Identify which cell holds the provided text, then report its (x, y) central coordinate. 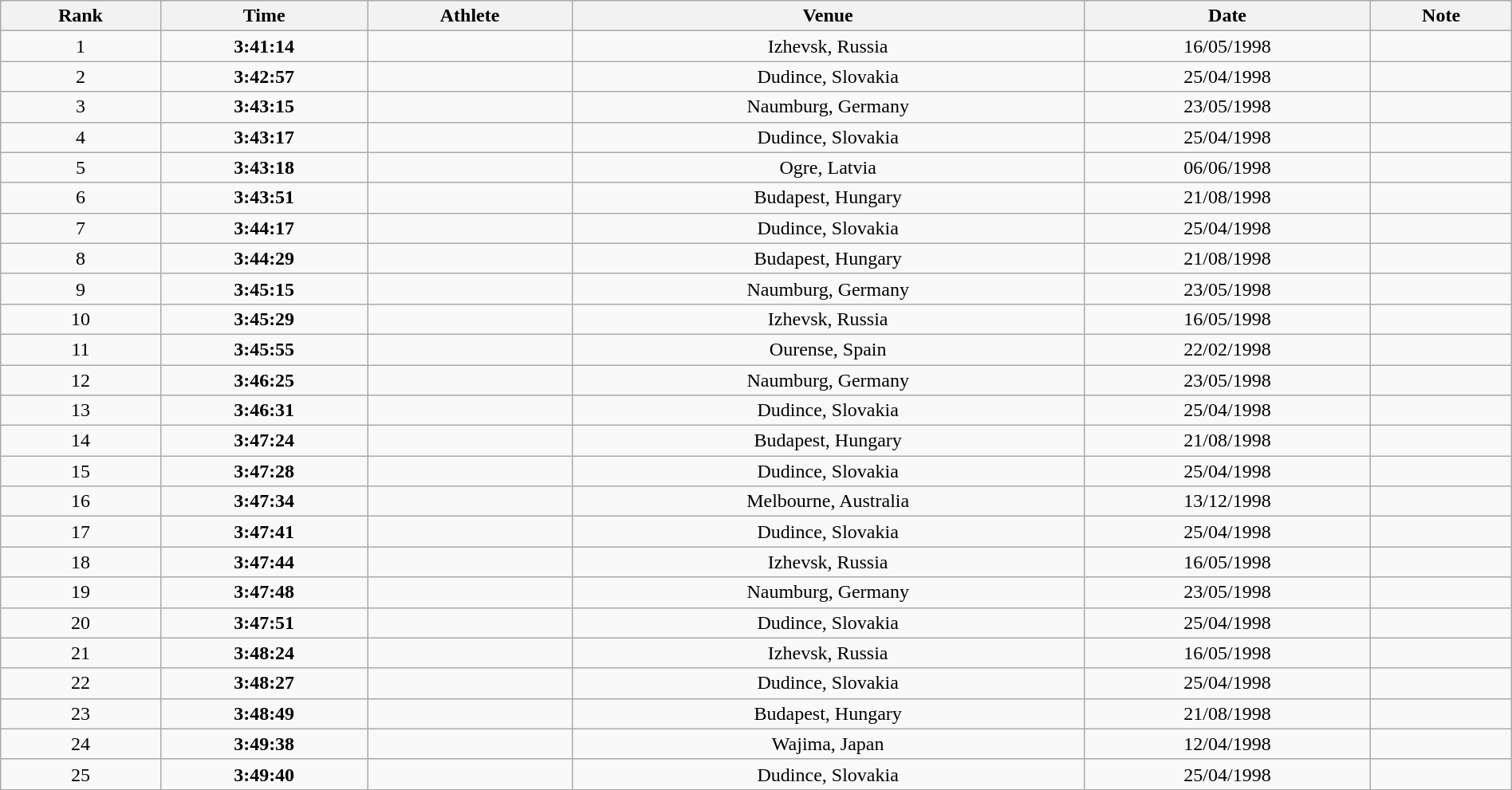
Date (1227, 16)
Venue (828, 16)
Rank (81, 16)
3:47:28 (264, 471)
3:47:41 (264, 532)
3:43:51 (264, 198)
13 (81, 411)
Melbourne, Australia (828, 501)
14 (81, 441)
5 (81, 167)
3:47:24 (264, 441)
13/12/1998 (1227, 501)
3:43:17 (264, 137)
3:44:17 (264, 228)
24 (81, 744)
22/02/1998 (1227, 349)
12/04/1998 (1227, 744)
3:48:24 (264, 653)
3:47:44 (264, 562)
1 (81, 46)
8 (81, 258)
21 (81, 653)
11 (81, 349)
3:47:48 (264, 592)
10 (81, 319)
3:45:15 (264, 289)
3 (81, 107)
3:46:31 (264, 411)
3:47:34 (264, 501)
3:43:18 (264, 167)
3:48:49 (264, 713)
20 (81, 623)
23 (81, 713)
Time (264, 16)
3:46:25 (264, 380)
6 (81, 198)
18 (81, 562)
Wajima, Japan (828, 744)
3:41:14 (264, 46)
22 (81, 683)
3:49:40 (264, 774)
4 (81, 137)
3:45:55 (264, 349)
2 (81, 77)
3:47:51 (264, 623)
3:45:29 (264, 319)
12 (81, 380)
3:44:29 (264, 258)
06/06/1998 (1227, 167)
19 (81, 592)
Note (1441, 16)
Athlete (470, 16)
Ourense, Spain (828, 349)
3:49:38 (264, 744)
17 (81, 532)
16 (81, 501)
25 (81, 774)
Ogre, Latvia (828, 167)
7 (81, 228)
9 (81, 289)
3:43:15 (264, 107)
3:48:27 (264, 683)
15 (81, 471)
3:42:57 (264, 77)
